Find where the given text appears and provide that cell's center as (X, Y) coordinate. 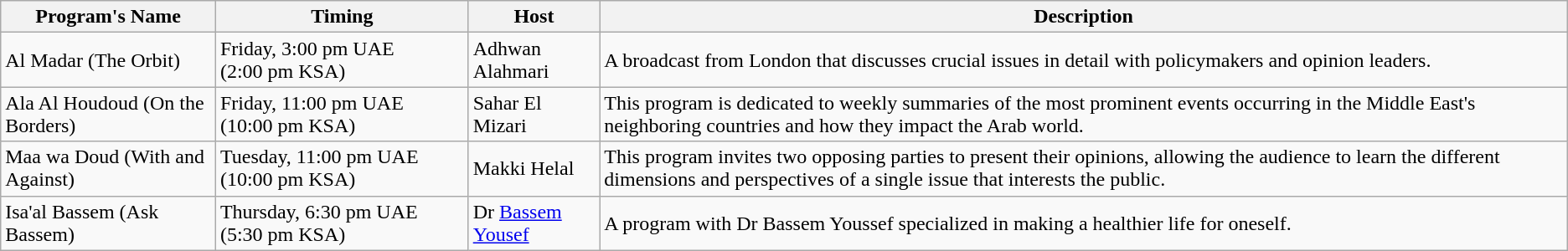
Thursday, 6:30 pm UAE (5:30 pm KSA) (342, 223)
Tuesday, 11:00 pm UAE (10:00 pm KSA) (342, 169)
Makki Helal (534, 169)
A broadcast from London that discusses crucial issues in detail with policymakers and opinion leaders. (1084, 60)
Description (1084, 17)
Program's Name (109, 17)
A program with Dr Bassem Youssef specialized in making a healthier life for oneself. (1084, 223)
Ala Al Houdoud (On the Borders) (109, 114)
Adhwan Alahmari (534, 60)
Friday, 11:00 pm UAE (10:00 pm KSA) (342, 114)
Sahar El Mizari (534, 114)
Dr Bassem Yousef (534, 223)
Maa wa Doud (With and Against) (109, 169)
Isa'al Bassem (Ask Bassem) (109, 223)
Host (534, 17)
Timing (342, 17)
Friday, 3:00 pm UAE (2:00 pm KSA) (342, 60)
Al Madar (The Orbit) (109, 60)
